Provide the [X, Y] coordinate of the cell's center where the given text is located.  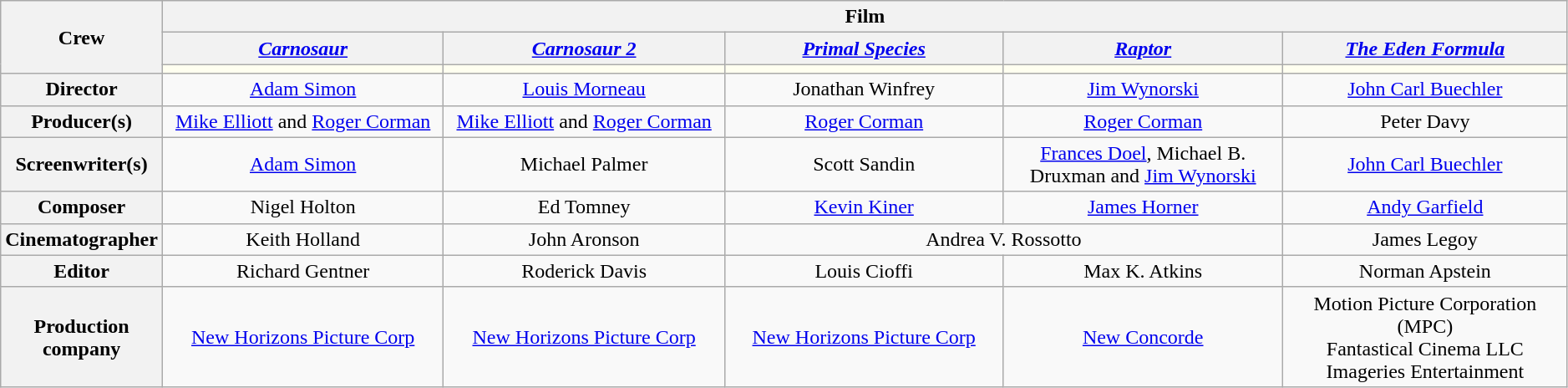
Production company [82, 336]
New Concorde [1143, 336]
Composer [82, 207]
Motion Picture Corporation (MPC)Fantastical Cinema LLCImageries Entertainment [1425, 336]
John Aronson [584, 239]
Jonathan Winfrey [864, 89]
Screenwriter(s) [82, 164]
Roderick Davis [584, 271]
Editor [82, 271]
Frances Doel, Michael B. Druxman and Jim Wynorski [1143, 164]
Cinematographer [82, 239]
The Eden Formula [1425, 48]
Keith Holland [302, 239]
Director [82, 89]
Crew [82, 37]
Scott Sandin [864, 164]
Michael Palmer [584, 164]
Louis Morneau [584, 89]
Producer(s) [82, 121]
Richard Gentner [302, 271]
James Horner [1143, 207]
Carnosaur 2 [584, 48]
Raptor [1143, 48]
Andy Garfield [1425, 207]
Carnosaur [302, 48]
Louis Cioffi [864, 271]
Peter Davy [1425, 121]
Primal Species [864, 48]
Jim Wynorski [1143, 89]
Nigel Holton [302, 207]
Norman Apstein [1425, 271]
Film [865, 17]
Max K. Atkins [1143, 271]
Andrea V. Rossotto [1003, 239]
James Legoy [1425, 239]
Kevin Kiner [864, 207]
Ed Tomney [584, 207]
